Scan for the cell matching the given text and deliver its (X, Y) coordinate at center. 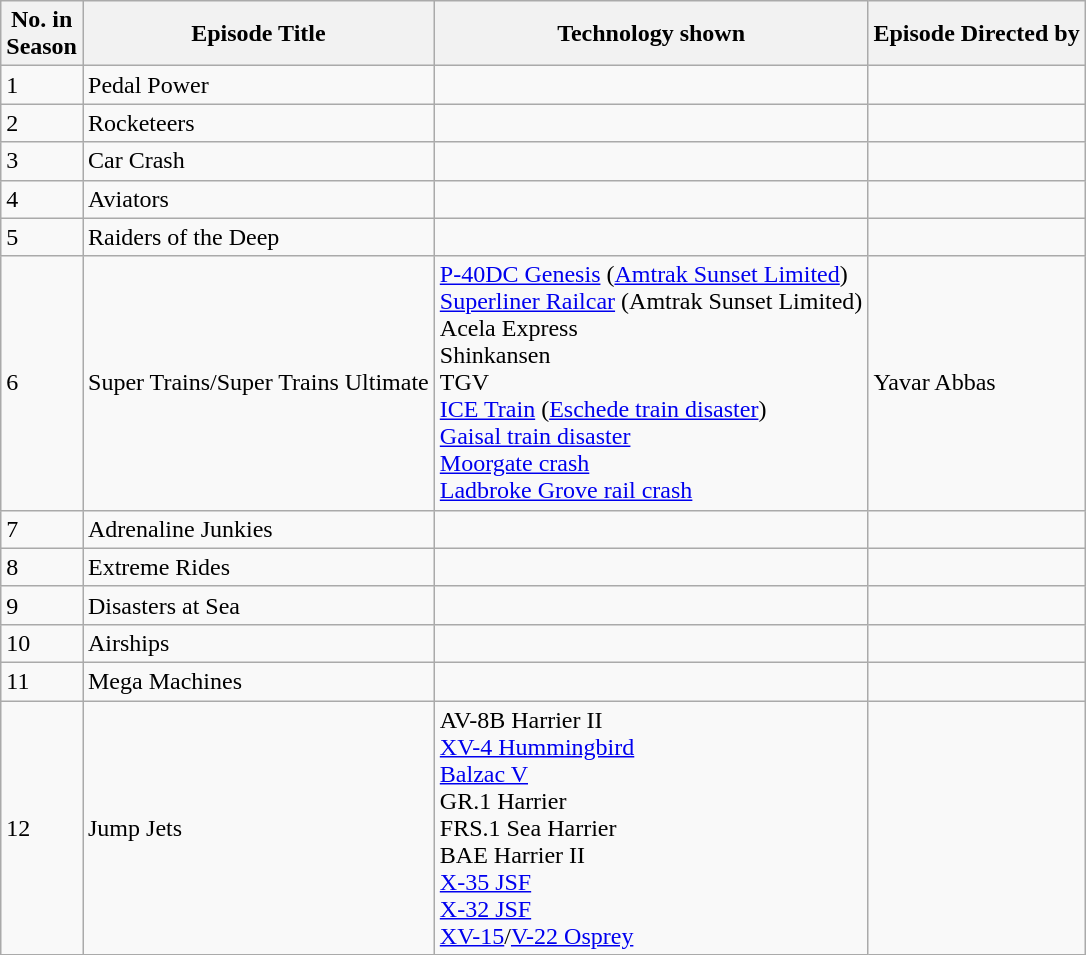
11 (42, 681)
Raiders of the Deep (258, 237)
Aviators (258, 199)
7 (42, 529)
Extreme Rides (258, 567)
Rocketeers (258, 123)
Yavar Abbas (976, 383)
1 (42, 85)
Technology shown (651, 34)
5 (42, 237)
9 (42, 605)
2 (42, 123)
12 (42, 827)
Disasters at Sea (258, 605)
Pedal Power (258, 85)
10 (42, 643)
Episode Title (258, 34)
Mega Machines (258, 681)
8 (42, 567)
Car Crash (258, 161)
Episode Directed by (976, 34)
Adrenaline Junkies (258, 529)
3 (42, 161)
AV-8B Harrier IIXV-4 HummingbirdBalzac VGR.1 HarrierFRS.1 Sea HarrierBAE Harrier IIX-35 JSFX-32 JSFXV-15/V-22 Osprey (651, 827)
6 (42, 383)
Airships (258, 643)
Jump Jets (258, 827)
Super Trains/Super Trains Ultimate (258, 383)
4 (42, 199)
No. inSeason (42, 34)
